Search for the cell housing the specified text and yield its [x, y] center coordinate. 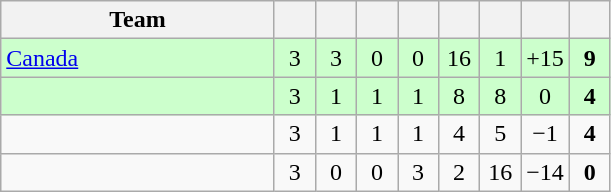
−1 [546, 134]
2 [460, 172]
Canada [138, 58]
5 [500, 134]
−14 [546, 172]
9 [590, 58]
Team [138, 20]
+15 [546, 58]
